Search for the cell housing the specified text and yield its (x, y) center coordinate. 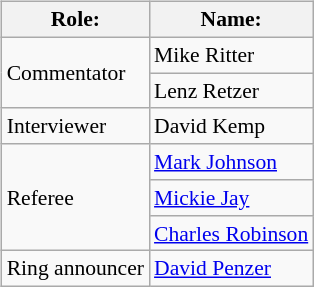
Referee (76, 198)
Charles Robinson (231, 233)
Commentator (76, 72)
Role: (76, 20)
Lenz Retzer (231, 91)
Ring announcer (76, 269)
David Kemp (231, 126)
Interviewer (76, 126)
Name: (231, 20)
Mickie Jay (231, 198)
David Penzer (231, 269)
Mark Johnson (231, 162)
Mike Ritter (231, 55)
